Output the (X, Y) coordinate of the center of the cell containing the given text.  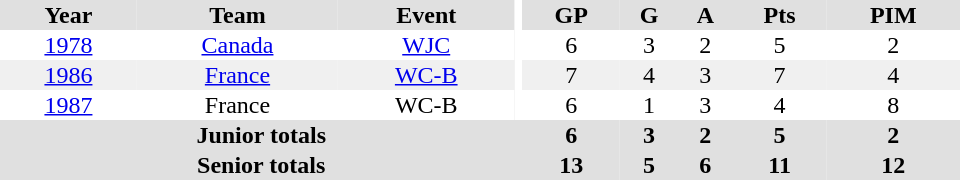
1 (649, 105)
1978 (68, 45)
Senior totals (261, 165)
Event (426, 15)
13 (571, 165)
Year (68, 15)
1987 (68, 105)
8 (894, 105)
Team (238, 15)
PIM (894, 15)
GP (571, 15)
WJC (426, 45)
Canada (238, 45)
A (706, 15)
Pts (780, 15)
1986 (68, 75)
11 (780, 165)
12 (894, 165)
Junior totals (261, 135)
G (649, 15)
